Extract the [x, y] coordinate from the center of the cell holding the provided text.  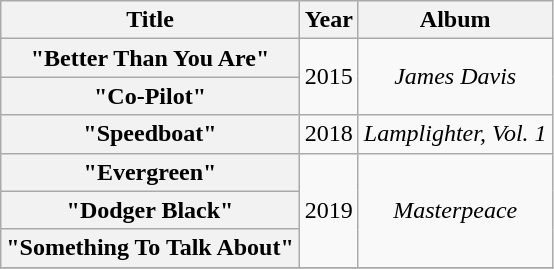
"Evergreen" [150, 172]
2019 [328, 210]
Masterpeace [455, 210]
"Better Than You Are" [150, 58]
"Something To Talk About" [150, 248]
James Davis [455, 77]
Year [328, 20]
"Dodger Black" [150, 210]
Title [150, 20]
"Co-Pilot" [150, 96]
2018 [328, 134]
Lamplighter, Vol. 1 [455, 134]
Album [455, 20]
"Speedboat" [150, 134]
2015 [328, 77]
